Provide the (X, Y) coordinate of the cell's center where the given text is located.  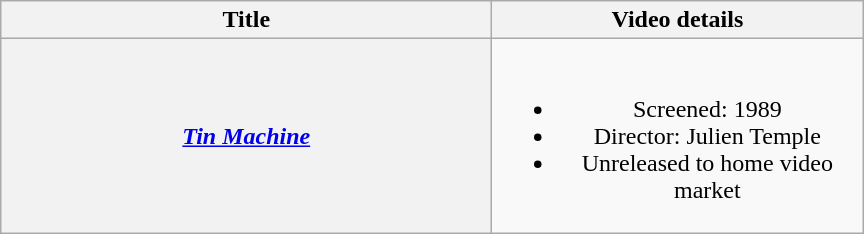
Title (246, 20)
Tin Machine (246, 136)
Video details (678, 20)
Screened: 1989Director: Julien TempleUnreleased to home video market (678, 136)
